Find where the given text appears and provide that cell's center as (x, y) coordinate. 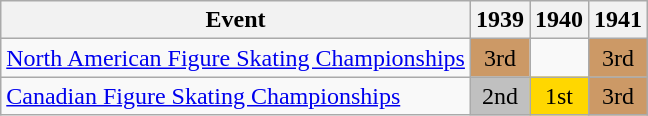
1940 (560, 20)
2nd (500, 96)
North American Figure Skating Championships (236, 58)
1st (560, 96)
Event (236, 20)
Canadian Figure Skating Championships (236, 96)
1941 (618, 20)
1939 (500, 20)
